Extract the (X, Y) coordinate from the center of the cell holding the provided text.  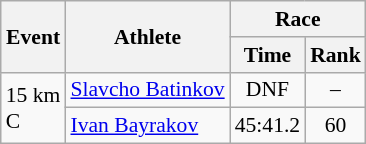
Athlete (147, 36)
Time (268, 55)
– (336, 90)
15 km C (34, 108)
60 (336, 126)
DNF (268, 90)
Race (298, 19)
Rank (336, 55)
Slavcho Batinkov (147, 90)
Ivan Bayrakov (147, 126)
Event (34, 36)
45:41.2 (268, 126)
